For the text-containing cell, return its midpoint in (X, Y) coordinate format. 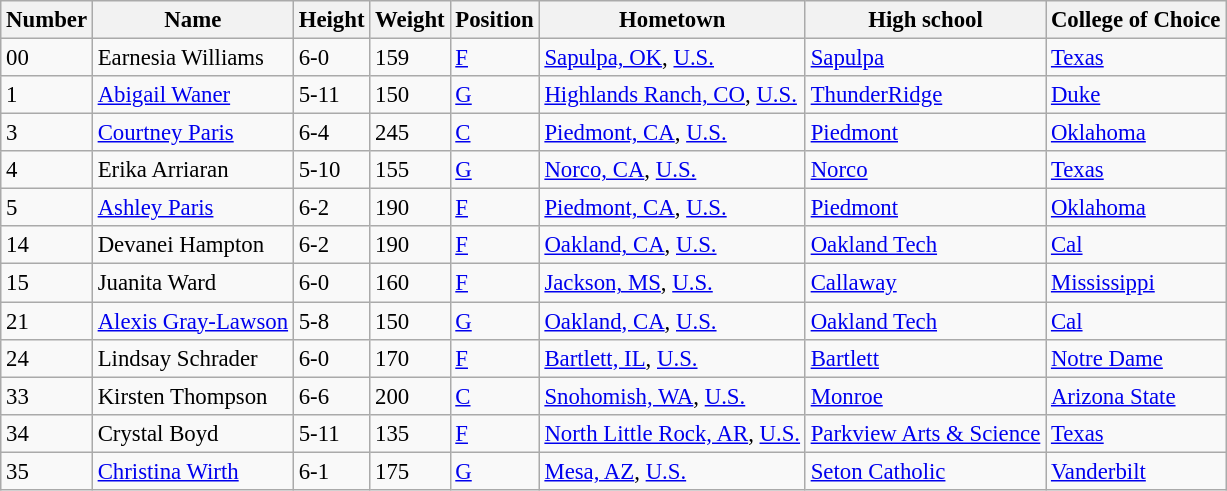
155 (410, 170)
Mississippi (1136, 283)
College of Choice (1136, 20)
135 (410, 433)
Lindsay Schrader (192, 358)
34 (47, 433)
175 (410, 471)
Bartlett (925, 358)
Juanita Ward (192, 283)
159 (410, 58)
Parkview Arts & Science (925, 433)
Erika Arriaran (192, 170)
35 (47, 471)
Kirsten Thompson (192, 396)
6-4 (331, 133)
6-1 (331, 471)
Sapulpa, OK, U.S. (672, 58)
24 (47, 358)
Norco, CA, U.S. (672, 170)
200 (410, 396)
Alexis Gray-Lawson (192, 321)
Number (47, 20)
Height (331, 20)
5-10 (331, 170)
Weight (410, 20)
5-8 (331, 321)
Callaway (925, 283)
33 (47, 396)
5 (47, 208)
Arizona State (1136, 396)
Hometown (672, 20)
Vanderbilt (1136, 471)
Christina Wirth (192, 471)
Sapulpa (925, 58)
High school (925, 20)
Position (494, 20)
170 (410, 358)
15 (47, 283)
Snohomish, WA, U.S. (672, 396)
1 (47, 95)
00 (47, 58)
160 (410, 283)
Norco (925, 170)
Jackson, MS, U.S. (672, 283)
Name (192, 20)
3 (47, 133)
Courtney Paris (192, 133)
Crystal Boyd (192, 433)
Earnesia Williams (192, 58)
Notre Dame (1136, 358)
Ashley Paris (192, 208)
6-6 (331, 396)
4 (47, 170)
North Little Rock, AR, U.S. (672, 433)
Bartlett, IL, U.S. (672, 358)
14 (47, 245)
Abigail Waner (192, 95)
21 (47, 321)
Monroe (925, 396)
ThunderRidge (925, 95)
Mesa, AZ, U.S. (672, 471)
Seton Catholic (925, 471)
Devanei Hampton (192, 245)
245 (410, 133)
Duke (1136, 95)
Highlands Ranch, CO, U.S. (672, 95)
